Return (x, y) of the center of cell containing provided text 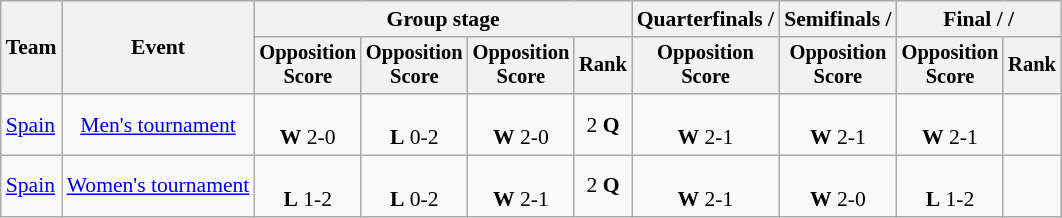
Quarterfinals / (706, 19)
Final / / (979, 19)
Team (32, 48)
Group stage (442, 19)
Event (158, 48)
Women's tournament (158, 186)
Men's tournament (158, 124)
Semifinals / (838, 19)
